Determine the [x, y] coordinate at the center of the cell enclosing the given text.  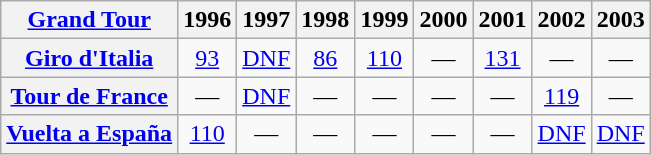
Tour de France [90, 96]
86 [326, 58]
93 [208, 58]
2003 [620, 20]
131 [502, 58]
2001 [502, 20]
2000 [444, 20]
Giro d'Italia [90, 58]
1997 [266, 20]
1999 [384, 20]
2002 [562, 20]
Vuelta a España [90, 134]
1998 [326, 20]
1996 [208, 20]
Grand Tour [90, 20]
119 [562, 96]
